From the cell containing the given text, extract its center point as [X, Y] coordinate. 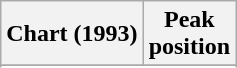
Peakposition [189, 34]
Chart (1993) [72, 34]
